Pinpoint the cell where the given text exists, returning its (X, Y) midpoint coordinate. 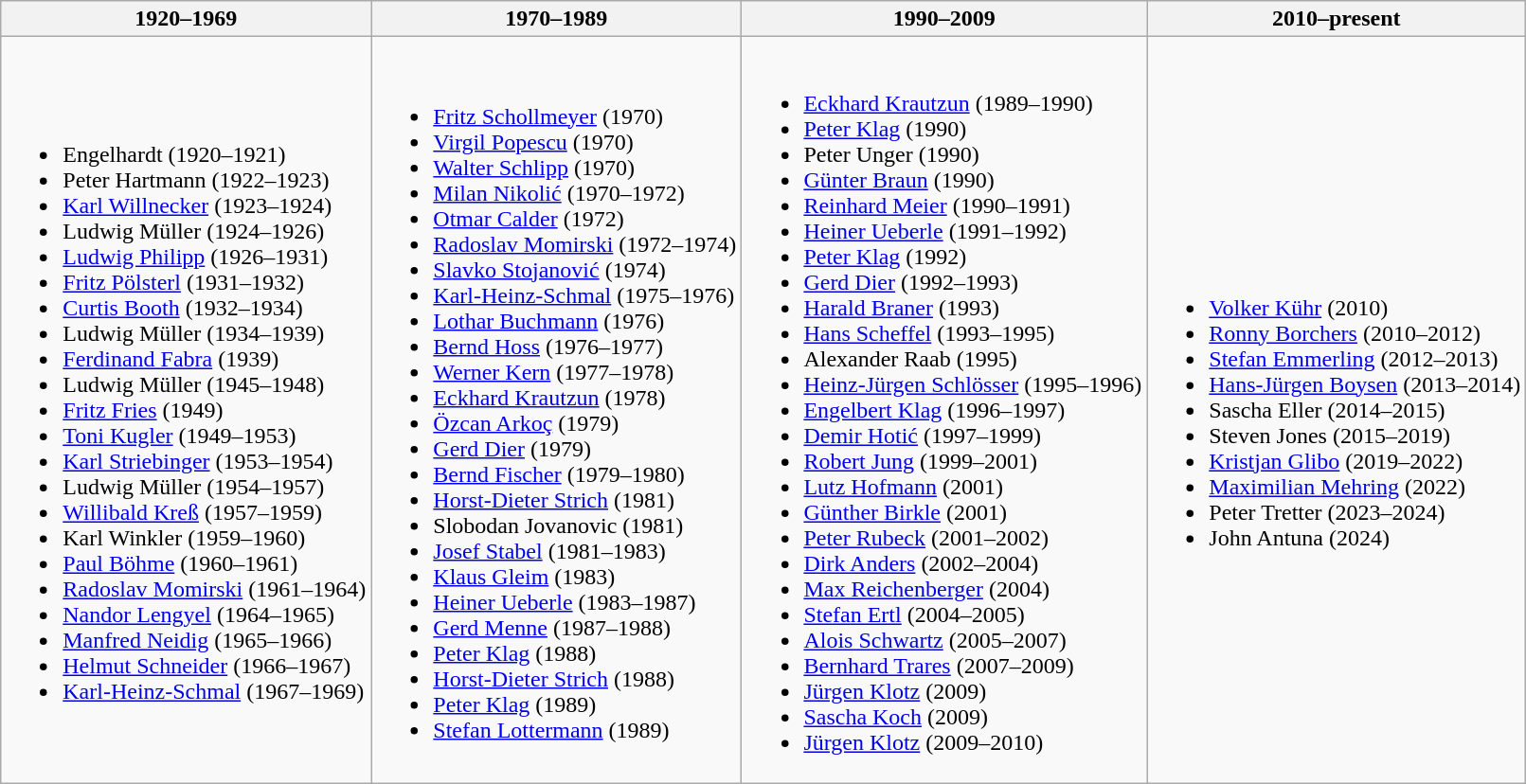
1970–1989 (557, 19)
1990–2009 (944, 19)
2010–present (1337, 19)
1920–1969 (186, 19)
